Find where the given text appears and provide that cell's center as (x, y) coordinate. 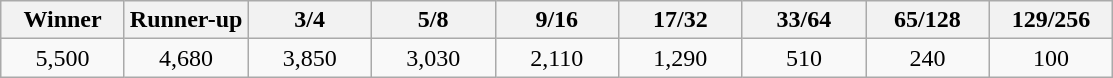
33/64 (804, 20)
3,030 (433, 58)
4,680 (186, 58)
17/32 (681, 20)
3,850 (310, 58)
Winner (63, 20)
5,500 (63, 58)
510 (804, 58)
Runner-up (186, 20)
3/4 (310, 20)
100 (1051, 58)
240 (928, 58)
1,290 (681, 58)
5/8 (433, 20)
2,110 (557, 58)
65/128 (928, 20)
9/16 (557, 20)
129/256 (1051, 20)
